Output the [x, y] coordinate of the center of the cell containing the given text.  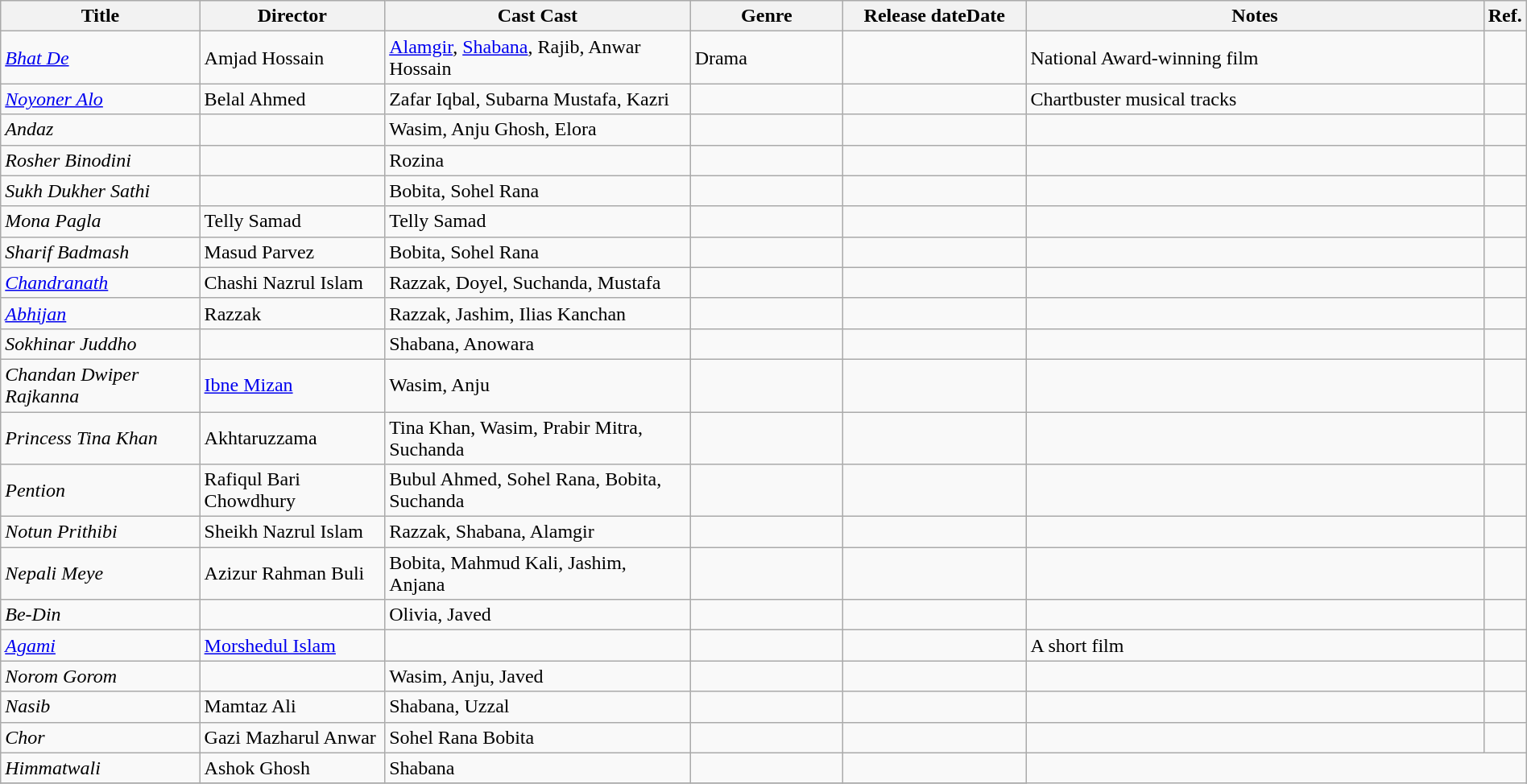
Razzak [292, 313]
Wasim, Anju, Javed [538, 676]
Rosher Binodini [100, 160]
Sukh Dukher Sathi [100, 191]
Razzak, Doyel, Suchanda, Mustafa [538, 283]
Azizur Rahman Buli [292, 573]
Masud Parvez [292, 252]
Chandranath [100, 283]
Belal Ahmed [292, 99]
Norom Gorom [100, 676]
National Award-winning film [1255, 58]
Pention [100, 491]
Tina Khan, Wasim, Prabir Mitra, Suchanda [538, 438]
Amjad Hossain [292, 58]
Gazi Mazharul Anwar [292, 737]
Sharif Badmash [100, 252]
Akhtaruzzama [292, 438]
Zafar Iqbal, Subarna Mustafa, Kazri [538, 99]
Wasim, Anju [538, 385]
Bhat De [100, 58]
Director [292, 16]
Chashi Nazrul Islam [292, 283]
Shabana, Uzzal [538, 707]
Mona Pagla [100, 221]
Title [100, 16]
Ref. [1504, 16]
Agami [100, 646]
Chandan Dwiper Rajkanna [100, 385]
Sheikh Nazrul Islam [292, 532]
Bubul Ahmed, Sohel Rana, Bobita, Suchanda [538, 491]
Princess Tina Khan [100, 438]
Alamgir, Shabana, Rajib, Anwar Hossain [538, 58]
Mamtaz Ali [292, 707]
Shabana, Anowara [538, 344]
Notes [1255, 16]
Razzak, Jashim, Ilias Kanchan [538, 313]
Cast Cast [538, 16]
Be-Din [100, 615]
Ibne Mizan [292, 385]
Chor [100, 737]
Release dateDate [934, 16]
Bobita, Mahmud Kali, Jashim, Anjana [538, 573]
Morshedul Islam [292, 646]
Noyoner Alo [100, 99]
Shabana [538, 768]
Andaz [100, 130]
Nepali Meye [100, 573]
Olivia, Javed [538, 615]
Himmatwali [100, 768]
Sokhinar Juddho [100, 344]
Rafiqul Bari Chowdhury [292, 491]
Chartbuster musical tracks [1255, 99]
Razzak, Shabana, Alamgir [538, 532]
Rozina [538, 160]
Nasib [100, 707]
A short film [1255, 646]
Notun Prithibi [100, 532]
Abhijan [100, 313]
Sohel Rana Bobita [538, 737]
Ashok Ghosh [292, 768]
Drama [767, 58]
Genre [767, 16]
Wasim, Anju Ghosh, Elora [538, 130]
